Find where the given text appears and provide that cell's center as [x, y] coordinate. 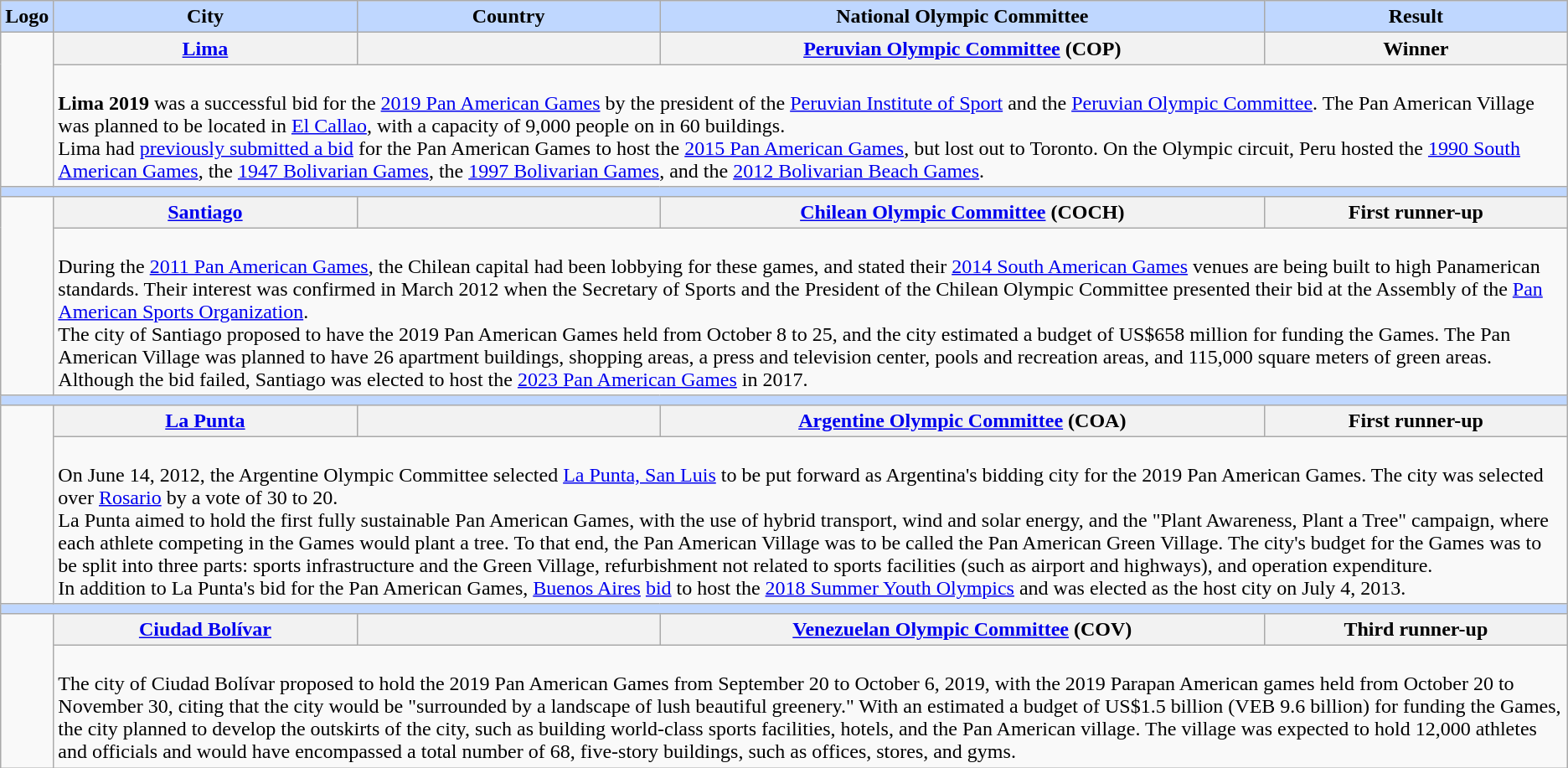
Country [508, 17]
La Punta [205, 420]
National Olympic Committee [962, 17]
City [205, 17]
Third runner-up [1416, 629]
Santiago [205, 212]
Ciudad Bolívar [205, 629]
Logo [27, 17]
Argentine Olympic Committee (COA) [962, 420]
Winner [1416, 49]
Result [1416, 17]
Peruvian Olympic Committee (COP) [962, 49]
Venezuelan Olympic Committee (COV) [962, 629]
Lima [205, 49]
Chilean Olympic Committee (COCH) [962, 212]
